For the text-containing cell, return its midpoint in (X, Y) coordinate format. 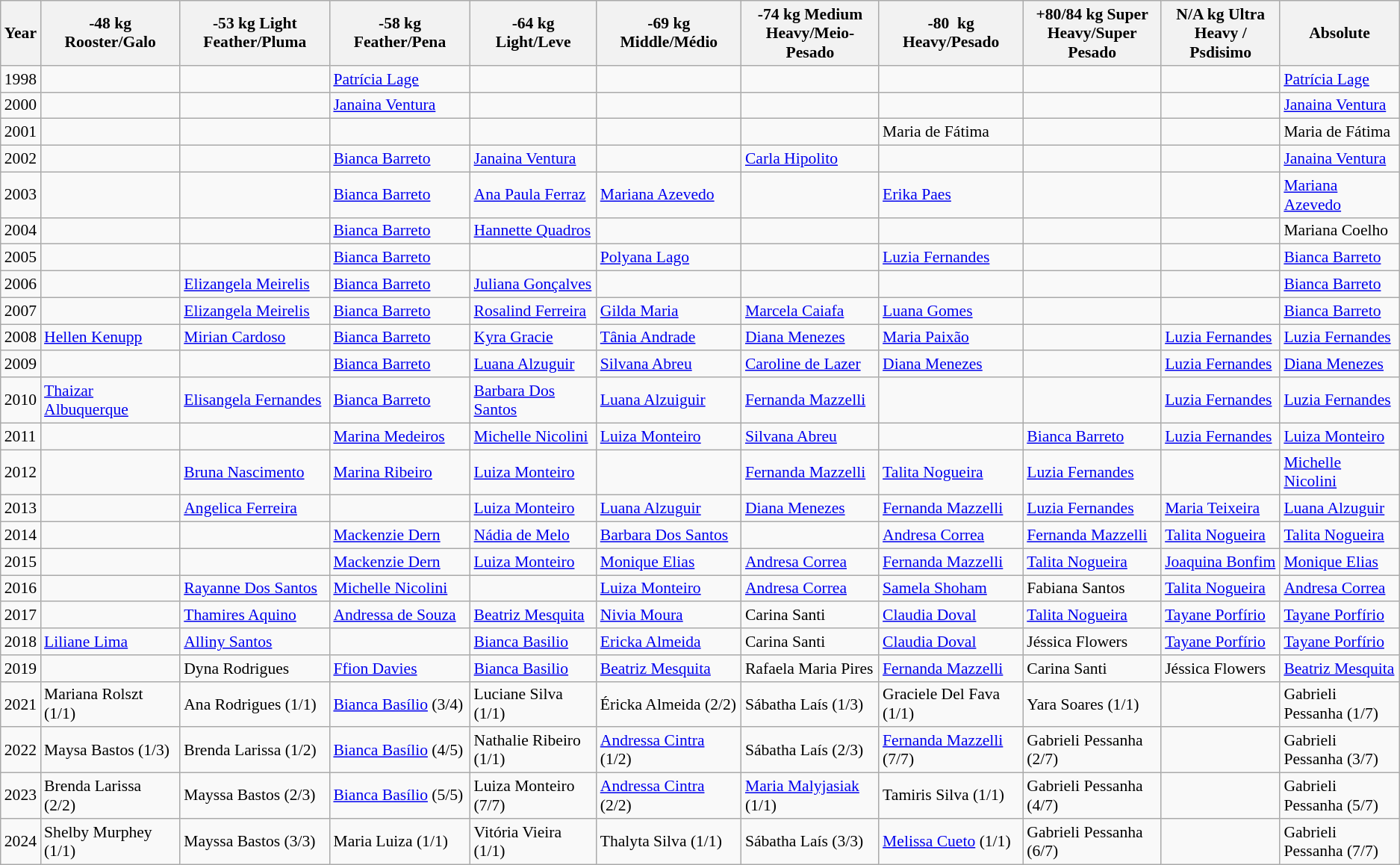
Thaizar Albuquerque (111, 400)
Nivia Moura (669, 616)
Maysa Bastos (1/3) (111, 750)
Angelica Ferreira (255, 509)
Gabrieli Pessanha (1/7) (1340, 704)
Ana Rodrigues (1/1) (255, 704)
-64 kg Light/Leve (533, 33)
Alliny Santos (255, 642)
Thamires Aquino (255, 616)
Polyana Lago (669, 258)
Hellen Kenupp (111, 338)
Kyra Gracie (533, 338)
Elisangela Fernandes (255, 400)
Tânia Andrade (669, 338)
Maria Paixão (951, 338)
Year (21, 33)
Bianca Basílio (3/4) (399, 704)
2010 (21, 400)
Graciele Del Fava (1/1) (951, 704)
2011 (21, 436)
Joaquina Bonfim (1220, 562)
Gabrieli Pessanha (6/7) (1092, 841)
Luana Alzuiguir (669, 400)
2009 (21, 365)
Andressa Cintra (2/2) (669, 796)
Maria Teixeira (1220, 509)
Yara Soares (1/1) (1092, 704)
-58 kg Feather/Pena (399, 33)
-69 kg Middle/Médio (669, 33)
2003 (21, 194)
Gilda Maria (669, 311)
Bruna Nascimento (255, 472)
-53 kg Light Feather/Pluma (255, 33)
Erika Paes (951, 194)
Andressa Cintra (1/2) (669, 750)
Mariana Coelho (1340, 231)
2018 (21, 642)
Nathalie Ribeiro (1/1) (533, 750)
Carla Hipolito (810, 159)
Mayssa Bastos (2/3) (255, 796)
Shelby Murphey (1/1) (111, 841)
Vitória Vieira (1/1) (533, 841)
1998 (21, 79)
Marcela Caiafa (810, 311)
-48 kg Rooster/Galo (111, 33)
N/A kg Ultra Heavy / Psdisimo (1220, 33)
+80/84 kg Super Heavy/Super Pesado (1092, 33)
2017 (21, 616)
2007 (21, 311)
2023 (21, 796)
2022 (21, 750)
Mayssa Bastos (3/3) (255, 841)
Gabrieli Pessanha (2/7) (1092, 750)
Melissa Cueto (1/1) (951, 841)
Tamiris Silva (1/1) (951, 796)
2006 (21, 285)
2014 (21, 536)
2004 (21, 231)
Mirian Cardoso (255, 338)
Gabrieli Pessanha (5/7) (1340, 796)
2015 (21, 562)
Marina Medeiros (399, 436)
2008 (21, 338)
Rayanne Dos Santos (255, 589)
2012 (21, 472)
-74 kg Medium Heavy/Meio-Pesado (810, 33)
Bianca Basílio (5/5) (399, 796)
Brenda Larissa (1/2) (255, 750)
Rafaela Maria Pires (810, 669)
2002 (21, 159)
Gabrieli Pessanha (3/7) (1340, 750)
2005 (21, 258)
2024 (21, 841)
Liliane Lima (111, 642)
Luiza Monteiro (7/7) (533, 796)
Caroline de Lazer (810, 365)
Hannette Quadros (533, 231)
Sábatha Laís (1/3) (810, 704)
Gabrieli Pessanha (7/7) (1340, 841)
Sábatha Laís (3/3) (810, 841)
2021 (21, 704)
2001 (21, 132)
Luana Gomes (951, 311)
Nádia de Melo (533, 536)
Samela Shoham (951, 589)
Andressa de Souza (399, 616)
2016 (21, 589)
Sábatha Laís (2/3) (810, 750)
Rosalind Ferreira (533, 311)
Ericka Almeida (669, 642)
Gabrieli Pessanha (4/7) (1092, 796)
Éricka Almeida (2/2) (669, 704)
2000 (21, 105)
-80 kg Heavy/Pesado (951, 33)
Juliana Gonçalves (533, 285)
Thalyta Silva (1/1) (669, 841)
Fernanda Mazzelli (7/7) (951, 750)
Mariana Rolszt (1/1) (111, 704)
Absolute (1340, 33)
Fabiana Santos (1092, 589)
Ana Paula Ferraz (533, 194)
2019 (21, 669)
Ffion Davies (399, 669)
2013 (21, 509)
Luciane Silva (1/1) (533, 704)
Maria Luiza (1/1) (399, 841)
Bianca Basílio (4/5) (399, 750)
Maria Malyjasiak (1/1) (810, 796)
Marina Ribeiro (399, 472)
Brenda Larissa (2/2) (111, 796)
Dyna Rodrigues (255, 669)
